Find where the given text appears and provide that cell's center as (x, y) coordinate. 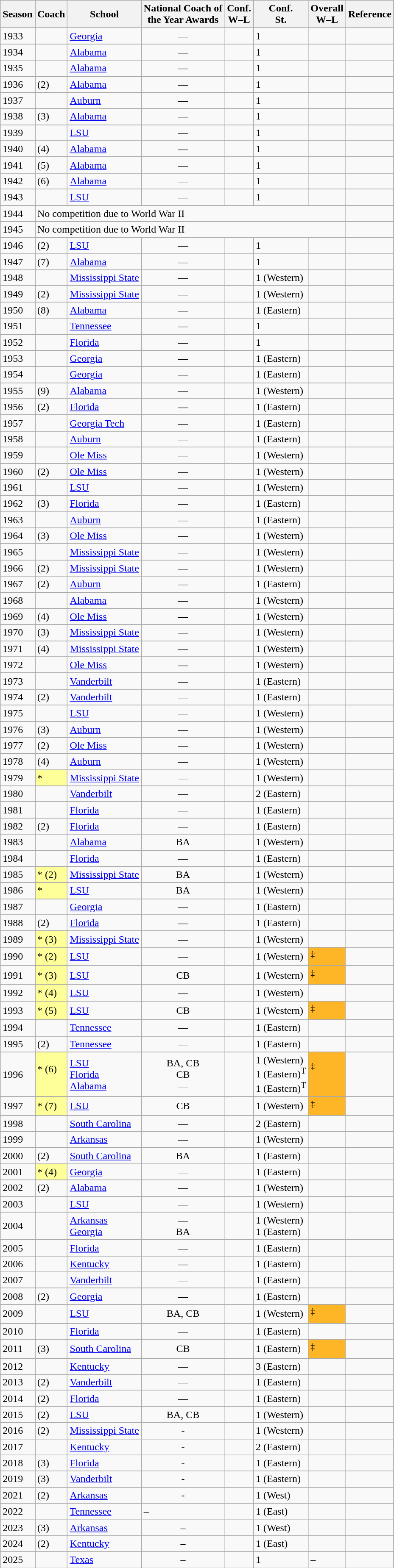
2023 (18, 1527)
1965 (18, 552)
1 (Western) 1 (Eastern)T 1 (Eastern)T (281, 1074)
1994 (18, 1028)
2016 (18, 1431)
1990 (18, 957)
* (7) (51, 1106)
1998 (18, 1124)
1984 (18, 858)
1993 (18, 1011)
2007 (18, 1280)
1983 (18, 842)
1943 (18, 197)
1996 (18, 1074)
2001 (18, 1172)
1955 (18, 391)
1968 (18, 600)
1977 (18, 746)
1957 (18, 423)
2004 (18, 1226)
2010 (18, 1331)
1991 (18, 975)
1982 (18, 826)
1987 (18, 907)
1958 (18, 439)
Coach (51, 14)
1978 (18, 762)
1976 (18, 729)
1995 (18, 1044)
OverallW–L (327, 14)
1986 (18, 891)
2018 (18, 1463)
1974 (18, 697)
1933 (18, 36)
2024 (18, 1543)
Conf.W–L (239, 14)
1980 (18, 794)
2019 (18, 1479)
1966 (18, 568)
1948 (18, 278)
1989 (18, 939)
BA, CB CB — (183, 1074)
2017 (18, 1447)
1985 (18, 874)
1953 (18, 358)
2012 (18, 1366)
1946 (18, 246)
(8) (51, 310)
1950 (18, 310)
1999 (18, 1140)
2006 (18, 1264)
1970 (18, 633)
1954 (18, 375)
1952 (18, 342)
1975 (18, 713)
School (104, 14)
3 (Eastern) (281, 1366)
1947 (18, 262)
1934 (18, 52)
* (5) (51, 1011)
Conf.St. (281, 14)
2014 (18, 1399)
Season (18, 14)
1972 (18, 665)
1949 (18, 294)
— BA (183, 1226)
(7) (51, 262)
1992 (18, 993)
1971 (18, 649)
1945 (18, 230)
Georgia Tech (104, 423)
1959 (18, 455)
1973 (18, 681)
1935 (18, 68)
Reference (370, 14)
2000 (18, 1156)
1936 (18, 84)
1944 (18, 213)
1940 (18, 149)
1962 (18, 504)
1981 (18, 810)
2015 (18, 1415)
Texas (104, 1560)
2021 (18, 1495)
1997 (18, 1106)
1938 (18, 117)
2009 (18, 1314)
1961 (18, 488)
2008 (18, 1296)
1979 (18, 778)
1967 (18, 584)
1951 (18, 326)
2002 (18, 1188)
1941 (18, 165)
(5) (51, 165)
1963 (18, 520)
1 (Western) 1 (Eastern) (281, 1226)
1937 (18, 100)
* (6) (51, 1074)
1964 (18, 536)
(9) (51, 391)
1969 (18, 616)
2011 (18, 1349)
1942 (18, 181)
2025 (18, 1560)
2022 (18, 1511)
1956 (18, 407)
1939 (18, 133)
(6) (51, 181)
National Coach ofthe Year Awards (183, 14)
2003 (18, 1204)
2013 (18, 1382)
Arkansas Georgia (104, 1226)
1988 (18, 923)
1960 (18, 472)
LSU Florida Alabama (104, 1074)
2005 (18, 1248)
